Locate the cell with the specified text and output its (x, y) center coordinate. 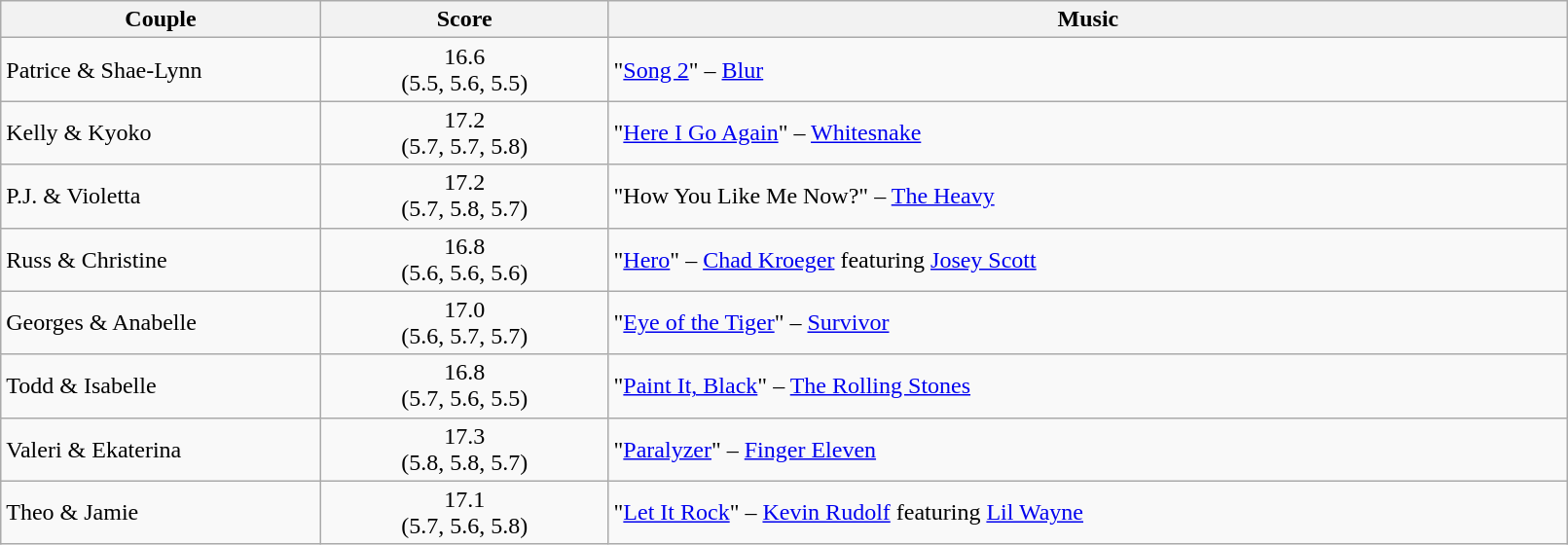
Todd & Isabelle (162, 385)
Music (1088, 19)
17.0 (5.6, 5.7, 5.7) (464, 323)
Couple (162, 19)
17.1 (5.7, 5.6, 5.8) (464, 512)
Theo & Jamie (162, 512)
Score (464, 19)
"Hero" – Chad Kroeger featuring Josey Scott (1088, 259)
17.2 (5.7, 5.8, 5.7) (464, 197)
"Paralyzer" – Finger Eleven (1088, 450)
Georges & Anabelle (162, 323)
16.8 (5.6, 5.6, 5.6) (464, 259)
Kelly & Kyoko (162, 132)
"Paint It, Black" – The Rolling Stones (1088, 385)
P.J. & Violetta (162, 197)
Russ & Christine (162, 259)
17.3 (5.8, 5.8, 5.7) (464, 450)
16.8 (5.7, 5.6, 5.5) (464, 385)
"Let It Rock" – Kevin Rudolf featuring Lil Wayne (1088, 512)
17.2 (5.7, 5.7, 5.8) (464, 132)
Patrice & Shae-Lynn (162, 70)
"Here I Go Again" – Whitesnake (1088, 132)
"How You Like Me Now?" – The Heavy (1088, 197)
"Eye of the Tiger" – Survivor (1088, 323)
"Song 2" – Blur (1088, 70)
16.6 (5.5, 5.6, 5.5) (464, 70)
Valeri & Ekaterina (162, 450)
